Provide the [X, Y] coordinate of the cell's center where the given text is located.  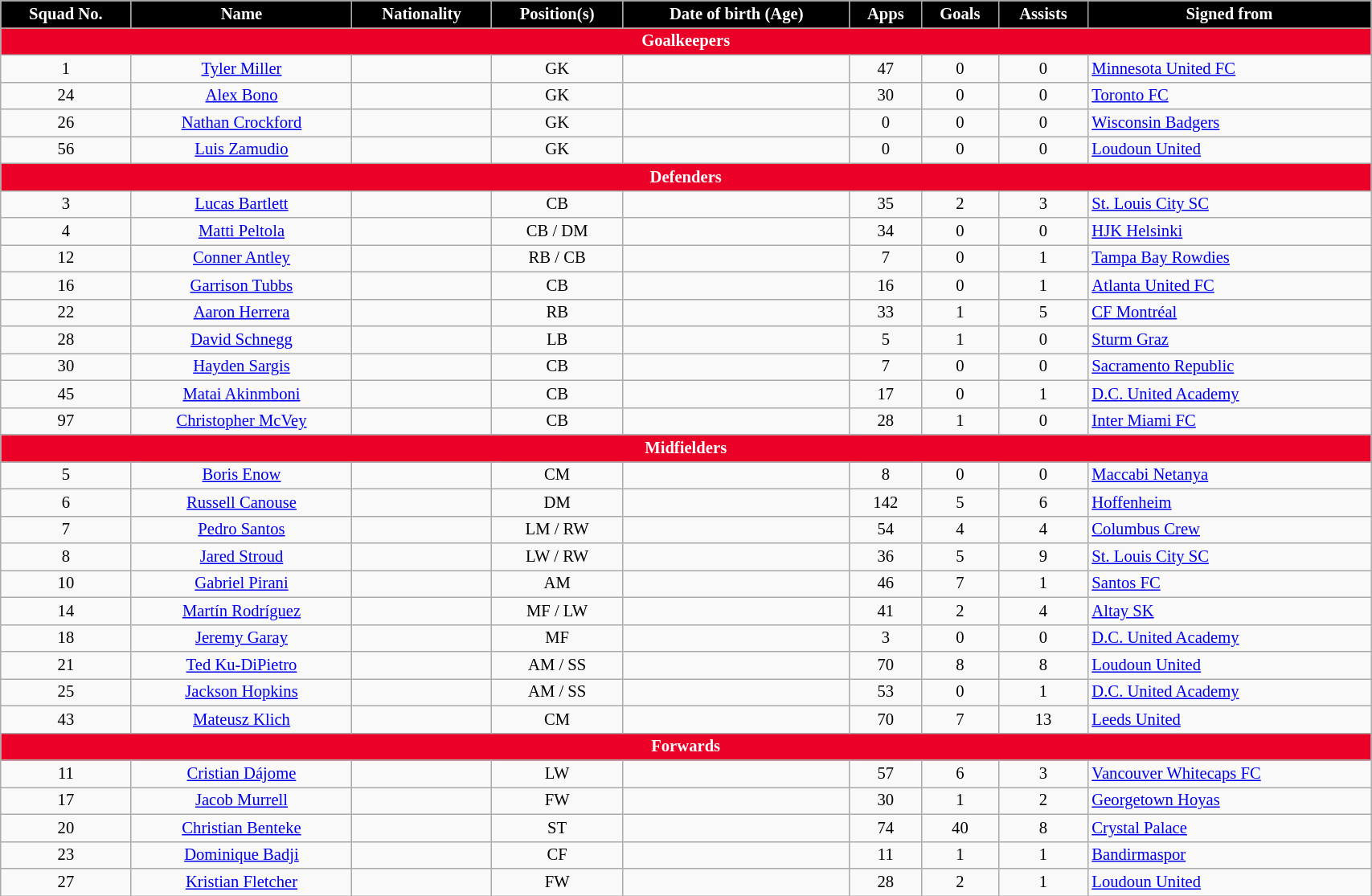
Wisconsin Badgers [1229, 123]
Nationality [421, 14]
9 [1043, 557]
Sacramento Republic [1229, 366]
Aaron Herrera [241, 313]
Conner Antley [241, 258]
13 [1043, 719]
Leeds United [1229, 719]
47 [886, 68]
Toronto FC [1229, 96]
10 [66, 583]
74 [886, 828]
Alex Bono [241, 96]
34 [886, 231]
LW [557, 774]
25 [66, 692]
Russell Canouse [241, 502]
RB / CB [557, 258]
Hoffenheim [1229, 502]
12 [66, 258]
54 [886, 530]
Maccabi Netanya [1229, 475]
33 [886, 313]
ST [557, 828]
57 [886, 774]
HJK Helsinki [1229, 231]
Garrison Tubbs [241, 285]
Name [241, 14]
Assists [1043, 14]
22 [66, 313]
Mateusz Klich [241, 719]
Georgetown Hoyas [1229, 800]
RB [557, 313]
21 [66, 665]
Kristian Fletcher [241, 882]
Midfielders [686, 448]
Goals [960, 14]
Columbus Crew [1229, 530]
Defenders [686, 177]
97 [66, 421]
Altay SK [1229, 611]
CB / DM [557, 231]
David Schnegg [241, 340]
Matai Akinmboni [241, 394]
Lucas Bartlett [241, 204]
Forwards [686, 747]
DM [557, 502]
Hayden Sargis [241, 366]
Goalkeepers [686, 41]
Ted Ku-DiPietro [241, 665]
35 [886, 204]
Jared Stroud [241, 557]
Jackson Hopkins [241, 692]
Gabriel Pirani [241, 583]
18 [66, 638]
Apps [886, 14]
Crystal Palace [1229, 828]
Martín Rodríguez [241, 611]
142 [886, 502]
Christian Benteke [241, 828]
Sturm Graz [1229, 340]
Santos FC [1229, 583]
Date of birth (Age) [736, 14]
Jeremy Garay [241, 638]
14 [66, 611]
LM / RW [557, 530]
Minnesota United FC [1229, 68]
27 [66, 882]
56 [66, 149]
24 [66, 96]
Christopher McVey [241, 421]
LB [557, 340]
Signed from [1229, 14]
46 [886, 583]
Nathan Crockford [241, 123]
45 [66, 394]
41 [886, 611]
36 [886, 557]
23 [66, 855]
AM [557, 583]
MF / LW [557, 611]
40 [960, 828]
Luis Zamudio [241, 149]
26 [66, 123]
Dominique Badji [241, 855]
Inter Miami FC [1229, 421]
Position(s) [557, 14]
Tyler Miller [241, 68]
Boris Enow [241, 475]
Vancouver Whitecaps FC [1229, 774]
Bandirmaspor [1229, 855]
Tampa Bay Rowdies [1229, 258]
43 [66, 719]
Atlanta United FC [1229, 285]
Pedro Santos [241, 530]
CF Montréal [1229, 313]
Squad No. [66, 14]
53 [886, 692]
CF [557, 855]
20 [66, 828]
LW / RW [557, 557]
MF [557, 638]
Jacob Murrell [241, 800]
Cristian Dájome [241, 774]
Matti Peltola [241, 231]
